Locate the cell with the specified text and output its (x, y) center coordinate. 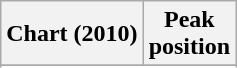
Chart (2010) (72, 34)
Peakposition (189, 34)
